Return [x, y] of the center of cell containing provided text 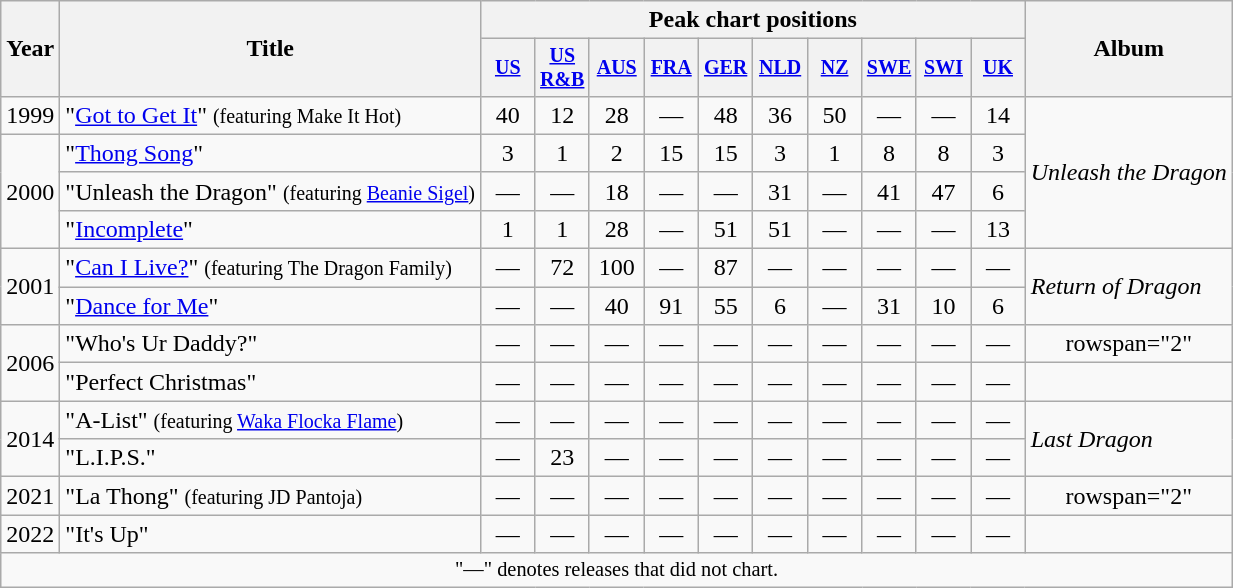
Return of Dragon [1128, 287]
"—" denotes releases that did not chart. [617, 570]
18 [616, 191]
100 [616, 268]
Title [270, 49]
2001 [30, 287]
"Dance for Me" [270, 306]
"Incomplete" [270, 229]
Album [1128, 49]
36 [780, 115]
"A-List" (featuring Waka Flocka Flame) [270, 420]
SWI [943, 68]
Year [30, 49]
Peak chart positions [754, 20]
"Perfect Christmas" [270, 382]
FRA [671, 68]
Unleash the Dragon [1128, 172]
"Can I Live?" (featuring The Dragon Family) [270, 268]
55 [725, 306]
"Got to Get It" (featuring Make It Hot) [270, 115]
10 [943, 306]
AUS [616, 68]
87 [725, 268]
2021 [30, 496]
1999 [30, 115]
US R&B [562, 68]
2014 [30, 439]
50 [834, 115]
72 [562, 268]
47 [943, 191]
41 [889, 191]
"Unleash the Dragon" (featuring Beanie Sigel) [270, 191]
"L.I.P.S." [270, 458]
12 [562, 115]
"La Thong" (featuring JD Pantoja) [270, 496]
2022 [30, 534]
US [508, 68]
NLD [780, 68]
SWE [889, 68]
UK [998, 68]
91 [671, 306]
2006 [30, 363]
"Who's Ur Daddy?" [270, 344]
14 [998, 115]
NZ [834, 68]
Last Dragon [1128, 439]
"It's Up" [270, 534]
13 [998, 229]
"Thong Song" [270, 153]
48 [725, 115]
GER [725, 68]
2000 [30, 191]
2 [616, 153]
23 [562, 458]
